Search for the cell housing the specified text and yield its (X, Y) center coordinate. 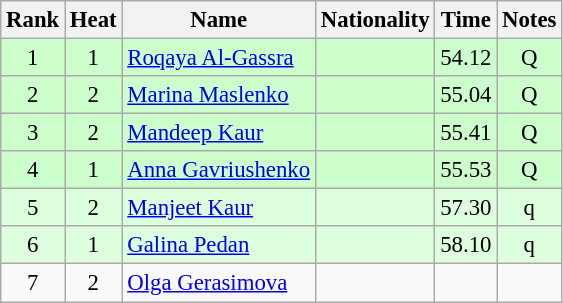
58.10 (466, 245)
7 (33, 283)
55.04 (466, 95)
Heat (94, 20)
5 (33, 208)
Manjeet Kaur (218, 208)
Nationality (374, 20)
3 (33, 133)
55.41 (466, 133)
Olga Gerasimova (218, 283)
6 (33, 245)
Notes (530, 20)
57.30 (466, 208)
Galina Pedan (218, 245)
Marina Maslenko (218, 95)
54.12 (466, 58)
4 (33, 170)
Mandeep Kaur (218, 133)
55.53 (466, 170)
Roqaya Al-Gassra (218, 58)
Name (218, 20)
Anna Gavriushenko (218, 170)
Time (466, 20)
Rank (33, 20)
